Output the [x, y] coordinate of the center of the cell containing the given text.  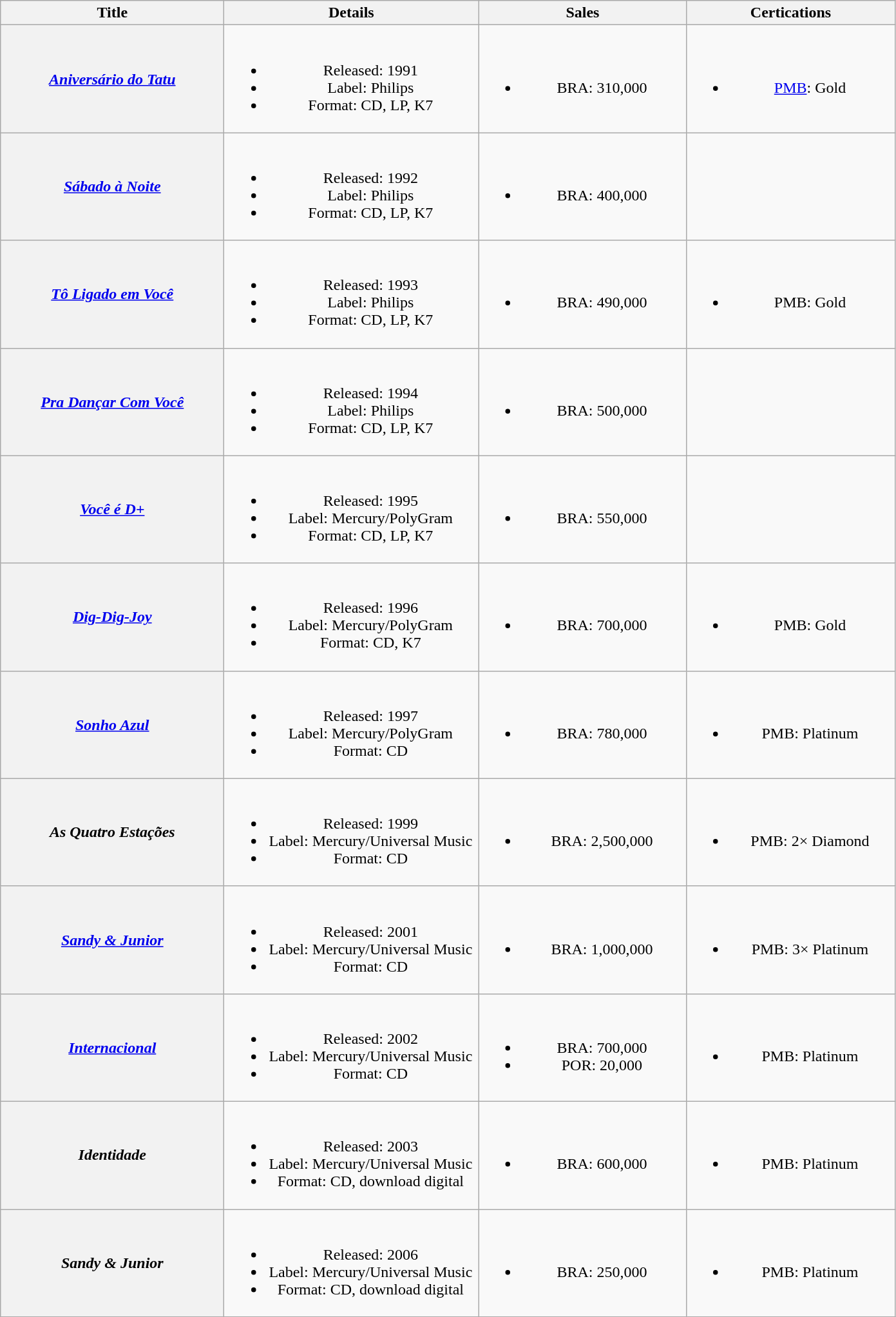
Certications [791, 13]
BRA: 500,000 [582, 402]
BRA: 250,000 [582, 1263]
BRA: 310,000 [582, 79]
Sales [582, 13]
Internacional [112, 1048]
Sonho Azul [112, 724]
Released: 2002Label: Mercury/Universal MusicFormat: CD [352, 1048]
Você é D+ [112, 509]
Released: 1992Label: PhilipsFormat: CD, LP, K7 [352, 187]
BRA: 700,000 [582, 617]
Released: 1994Label: PhilipsFormat: CD, LP, K7 [352, 402]
Title [112, 13]
Released: 2006Label: Mercury/Universal MusicFormat: CD, download digital [352, 1263]
Dig-Dig-Joy [112, 617]
BRA: 2,500,000 [582, 832]
BRA: 400,000 [582, 187]
Released: 1995Label: Mercury/PolyGramFormat: CD, LP, K7 [352, 509]
Aniversário do Tatu [112, 79]
Released: 1997Label: Mercury/PolyGramFormat: CD [352, 724]
BRA: 550,000 [582, 509]
Released: 1999Label: Mercury/Universal MusicFormat: CD [352, 832]
Released: 1991Label: PhilipsFormat: CD, LP, K7 [352, 79]
Released: 2003Label: Mercury/Universal MusicFormat: CD, download digital [352, 1155]
As Quatro Estações [112, 832]
BRA: 780,000 [582, 724]
Identidade [112, 1155]
PMB: 2× Diamond [791, 832]
Details [352, 13]
BRA: 600,000 [582, 1155]
BRA: 1,000,000 [582, 939]
Pra Dançar Com Você [112, 402]
BRA: 700,000POR: 20,000 [582, 1048]
Released: 2001Label: Mercury/Universal MusicFormat: CD [352, 939]
Sábado à Noite [112, 187]
BRA: 490,000 [582, 294]
Released: 1996Label: Mercury/PolyGramFormat: CD, K7 [352, 617]
Released: 1993Label: PhilipsFormat: CD, LP, K7 [352, 294]
PMB: 3× Platinum [791, 939]
Tô Ligado em Você [112, 294]
